Return (X, Y) of the center of cell containing provided text 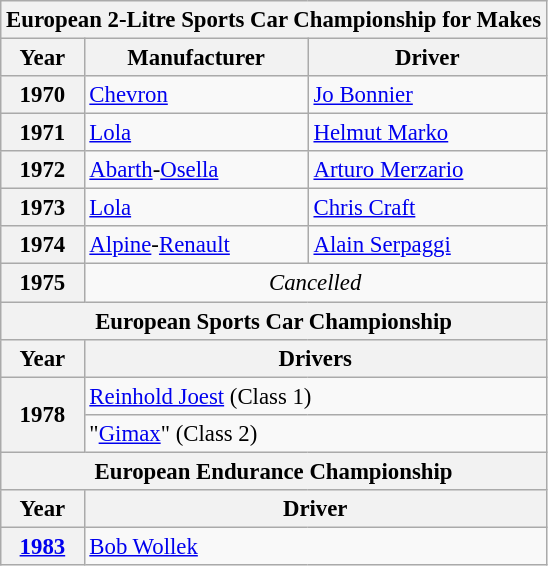
1973 (42, 208)
Alain Serpaggi (427, 245)
Drivers (315, 358)
European 2-Litre Sports Car Championship for Makes (274, 20)
European Endurance Championship (274, 471)
Abarth-Osella (196, 170)
1972 (42, 170)
1970 (42, 95)
1983 (42, 546)
"Gimax" (Class 2) (315, 433)
Reinhold Joest (Class 1) (315, 396)
Alpine-Renault (196, 245)
1971 (42, 133)
1975 (42, 283)
Chris Craft (427, 208)
Chevron (196, 95)
Arturo Merzario (427, 170)
Cancelled (315, 283)
Bob Wollek (315, 546)
Helmut Marko (427, 133)
Jo Bonnier (427, 95)
European Sports Car Championship (274, 321)
Manufacturer (196, 58)
1978 (42, 414)
1974 (42, 245)
